Locate the cell with the specified text and output its [x, y] center coordinate. 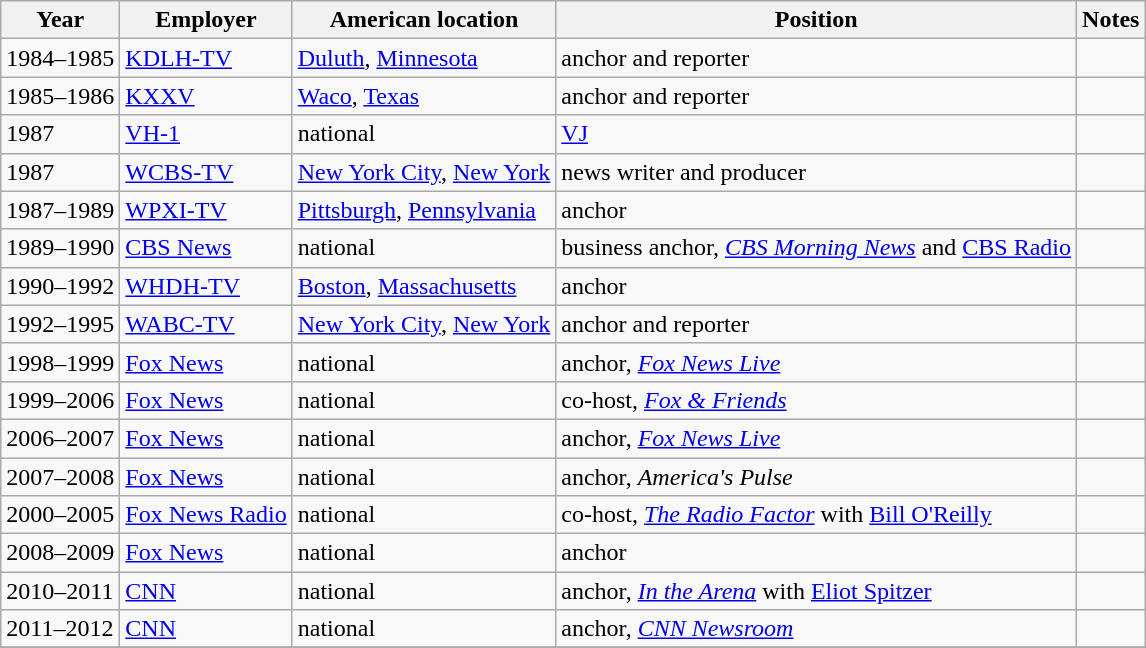
1984–1985 [60, 58]
Boston, Massachusetts [424, 286]
1999–2006 [60, 400]
Fox News Radio [206, 515]
WABC-TV [206, 324]
2006–2007 [60, 438]
1989–1990 [60, 248]
Pittsburgh, Pennsylvania [424, 210]
co-host, The Radio Factor with Bill O'Reilly [816, 515]
2010–2011 [60, 591]
anchor, CNN Newsroom [816, 629]
WHDH-TV [206, 286]
2011–2012 [60, 629]
VH-1 [206, 134]
1998–1999 [60, 362]
2008–2009 [60, 553]
KDLH-TV [206, 58]
WCBS-TV [206, 172]
anchor, In the Arena with Eliot Spitzer [816, 591]
KXXV [206, 96]
anchor, America's Pulse [816, 477]
2000–2005 [60, 515]
1990–1992 [60, 286]
American location [424, 20]
CBS News [206, 248]
Notes [1111, 20]
Waco, Texas [424, 96]
news writer and producer [816, 172]
Position [816, 20]
VJ [816, 134]
Employer [206, 20]
1985–1986 [60, 96]
Year [60, 20]
2007–2008 [60, 477]
WPXI-TV [206, 210]
1987–1989 [60, 210]
Duluth, Minnesota [424, 58]
co-host, Fox & Friends [816, 400]
business anchor, CBS Morning News and CBS Radio [816, 248]
1992–1995 [60, 324]
